Capture the cell that displays the provided text and extract its [X, Y] central coordinate. 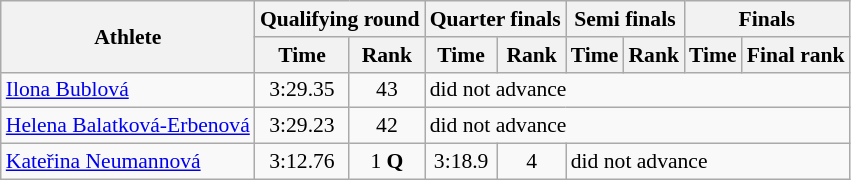
3:29.35 [302, 90]
Helena Balatková-Erbenová [128, 126]
Semi finals [625, 19]
Final rank [796, 55]
42 [387, 126]
Finals [767, 19]
Kateřina Neumannová [128, 162]
3:12.76 [302, 162]
Athlete [128, 36]
4 [532, 162]
3:29.23 [302, 126]
Qualifying round [340, 19]
3:18.9 [462, 162]
1 Q [387, 162]
Quarter finals [496, 19]
43 [387, 90]
Ilona Bublová [128, 90]
